Identify which cell holds the provided text, then report its (X, Y) central coordinate. 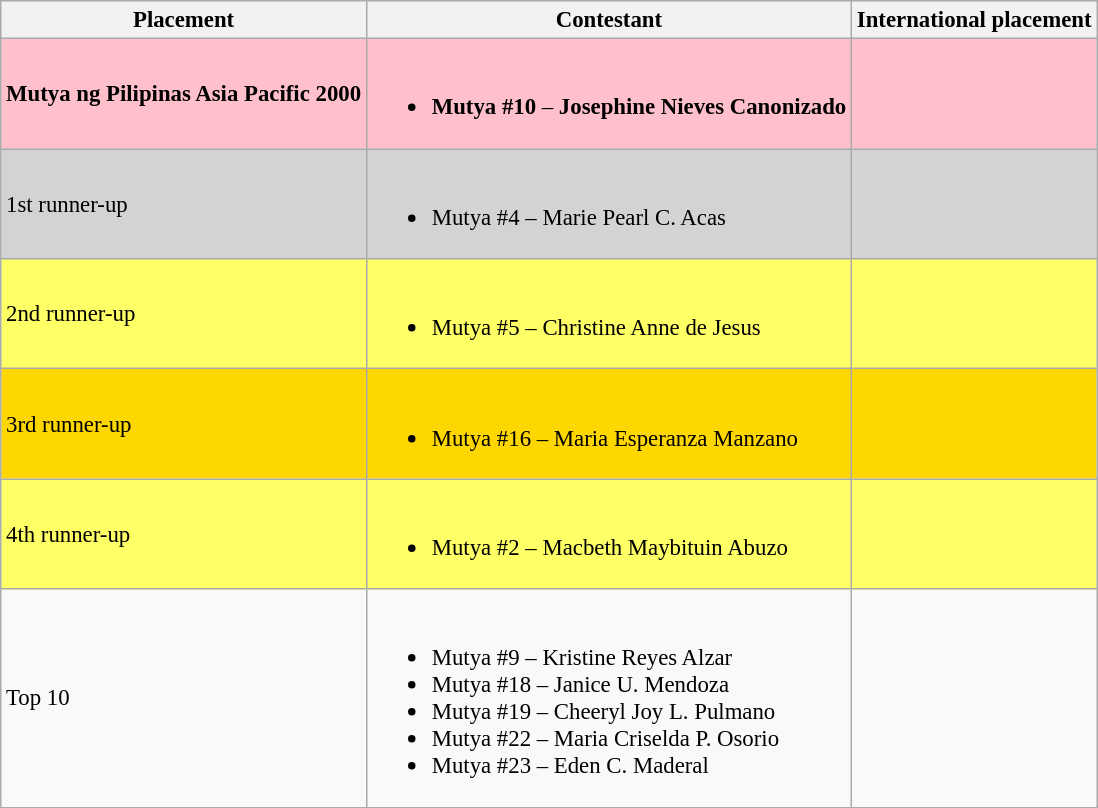
Placement (184, 20)
Mutya #16 – Maria Esperanza Manzano (608, 424)
Mutya #5 – Christine Anne de Jesus (608, 314)
2nd runner-up (184, 314)
Top 10 (184, 698)
1st runner-up (184, 204)
Contestant (608, 20)
4th runner-up (184, 534)
Mutya #4 – Marie Pearl C. Acas (608, 204)
3rd runner-up (184, 424)
International placement (974, 20)
Mutya #10 – Josephine Nieves Canonizado (608, 94)
Mutya #2 – Macbeth Maybituin Abuzo (608, 534)
Mutya ng Pilipinas Asia Pacific 2000 (184, 94)
